Pinpoint the cell where the given text exists, returning its [x, y] midpoint coordinate. 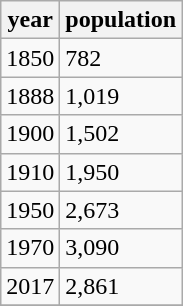
1970 [30, 248]
1850 [30, 58]
year [30, 20]
2,861 [121, 286]
1910 [30, 172]
population [121, 20]
1950 [30, 210]
1,502 [121, 134]
1888 [30, 96]
2017 [30, 286]
2,673 [121, 210]
782 [121, 58]
1900 [30, 134]
1,019 [121, 96]
3,090 [121, 248]
1,950 [121, 172]
